Determine the (x, y) coordinate at the center of the cell enclosing the given text.  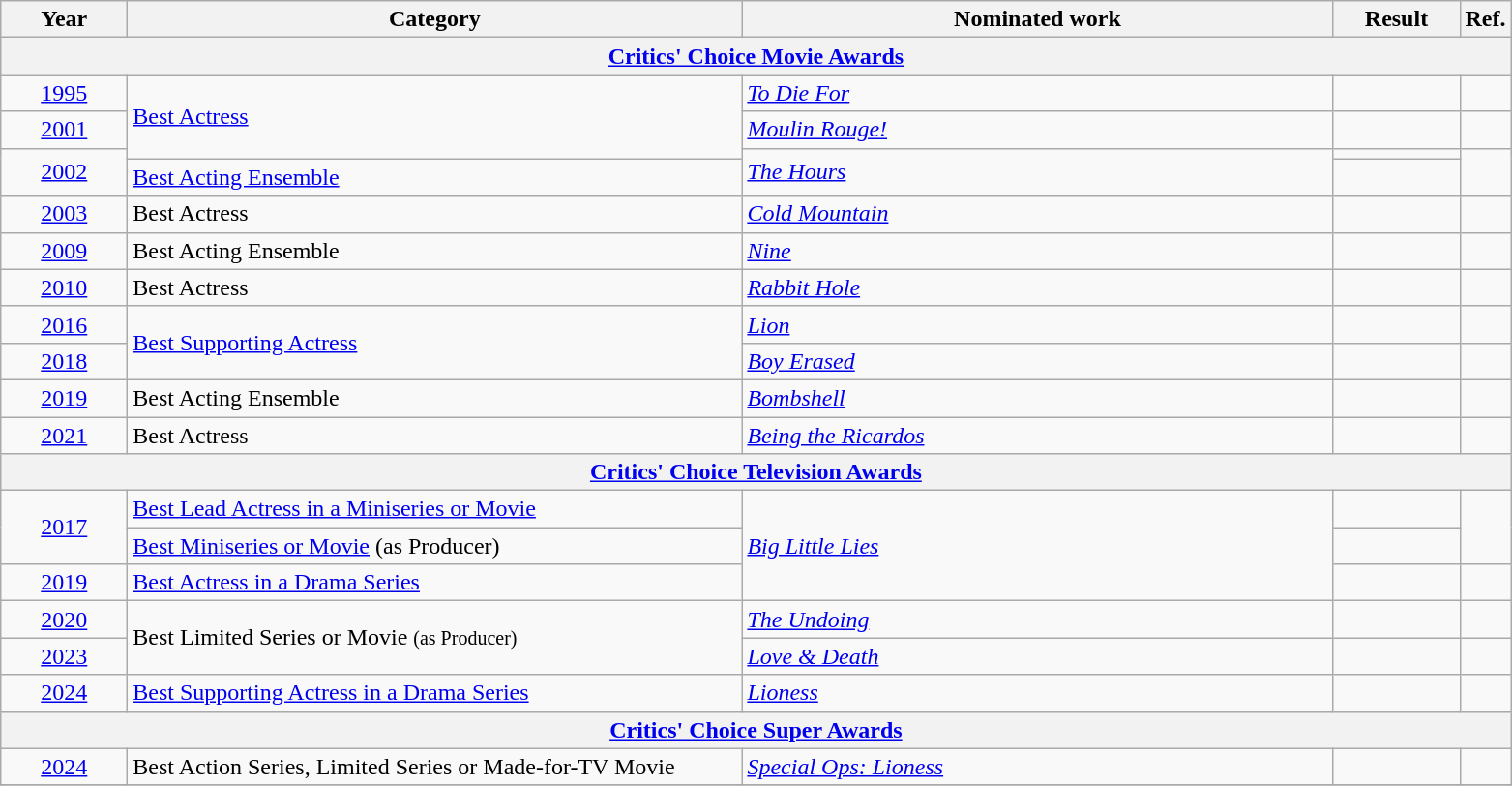
Best Supporting Actress in a Drama Series (435, 693)
Best Miniseries or Movie (as Producer) (435, 546)
The Hours (1037, 172)
Critics' Choice Movie Awards (756, 56)
Lioness (1037, 693)
2020 (64, 620)
Boy Erased (1037, 361)
Moulin Rouge! (1037, 130)
Critics' Choice Super Awards (756, 730)
Lion (1037, 324)
2021 (64, 435)
2003 (64, 214)
Best Lead Actress in a Miniseries or Movie (435, 509)
Best Supporting Actress (435, 343)
Cold Mountain (1037, 214)
2002 (64, 172)
2016 (64, 324)
Nine (1037, 251)
2009 (64, 251)
Special Ops: Lioness (1037, 767)
Result (1397, 19)
2001 (64, 130)
Best Action Series, Limited Series or Made-for-TV Movie (435, 767)
Big Little Lies (1037, 546)
1995 (64, 93)
2010 (64, 287)
The Undoing (1037, 620)
Nominated work (1037, 19)
Best Limited Series or Movie (as Producer) (435, 638)
Bombshell (1037, 398)
Best Actress in a Drama Series (435, 583)
Critics' Choice Television Awards (756, 472)
2017 (64, 528)
Being the Ricardos (1037, 435)
To Die For (1037, 93)
Love & Death (1037, 656)
2018 (64, 361)
Rabbit Hole (1037, 287)
Year (64, 19)
2023 (64, 656)
Ref. (1486, 19)
Category (435, 19)
